Extract the [x, y] coordinate from the center of the cell holding the provided text.  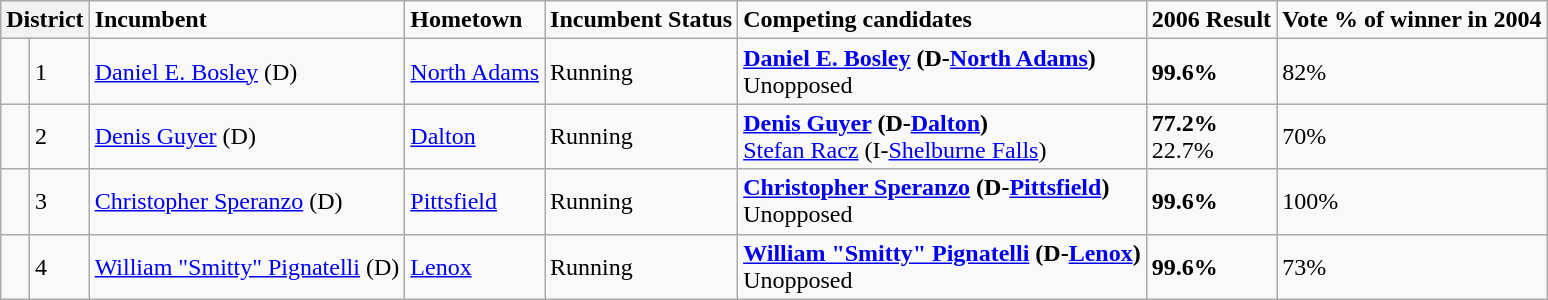
Hometown [475, 20]
Christopher Speranzo (D-Pittsfield) Unopposed [942, 202]
Vote % of winner in 2004 [1412, 20]
3 [59, 202]
4 [59, 266]
1 [59, 72]
Dalton [475, 136]
Incumbent [247, 20]
73% [1412, 266]
77.2% 22.7% [1211, 136]
District [45, 20]
William "Smitty" Pignatelli (D) [247, 266]
William "Smitty" Pignatelli (D-Lenox) Unopposed [942, 266]
Denis Guyer (D) [247, 136]
Incumbent Status [642, 20]
Christopher Speranzo (D) [247, 202]
82% [1412, 72]
Competing candidates [942, 20]
Lenox [475, 266]
North Adams [475, 72]
100% [1412, 202]
70% [1412, 136]
2 [59, 136]
Denis Guyer (D-Dalton) Stefan Racz (I-Shelburne Falls) [942, 136]
Daniel E. Bosley (D-North Adams) Unopposed [942, 72]
Pittsfield [475, 202]
Daniel E. Bosley (D) [247, 72]
2006 Result [1211, 20]
